For the text-containing cell, return its midpoint in [x, y] coordinate format. 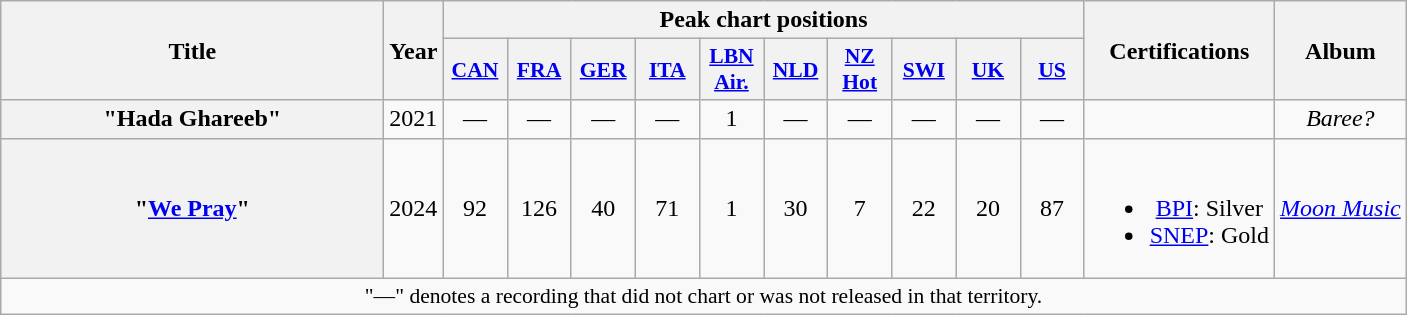
LBNAir. [731, 70]
Title [192, 50]
CAN [475, 70]
7 [860, 208]
Album [1341, 50]
BPI: SilverSNEP: Gold [1179, 208]
Moon Music [1341, 208]
FRA [539, 70]
US [1052, 70]
GER [603, 70]
"We Pray" [192, 208]
"—" denotes a recording that did not chart or was not released in that territory. [704, 296]
SWI [924, 70]
"Hada Ghareeb" [192, 119]
UK [988, 70]
2021 [414, 119]
20 [988, 208]
87 [1052, 208]
Year [414, 50]
92 [475, 208]
126 [539, 208]
71 [667, 208]
40 [603, 208]
Certifications [1179, 50]
2024 [414, 208]
Baree? [1341, 119]
30 [796, 208]
Peak chart positions [764, 20]
ITA [667, 70]
22 [924, 208]
NLD [796, 70]
NZHot [860, 70]
